For the text-containing cell, return its midpoint in [x, y] coordinate format. 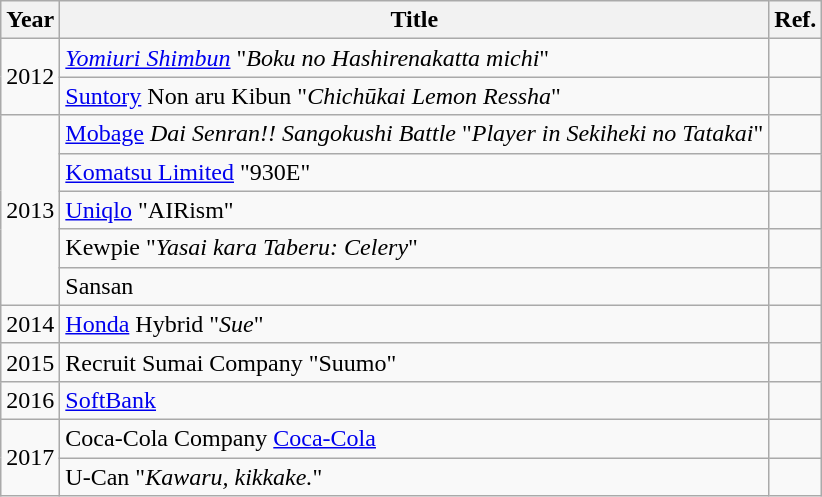
Recruit Sumai Company "Suumo" [414, 362]
2012 [30, 77]
Sansan [414, 286]
Suntory Non aru Kibun "Chichūkai Lemon Ressha" [414, 96]
Title [414, 20]
2016 [30, 400]
Uniqlo "AIRism" [414, 210]
2013 [30, 210]
Honda Hybrid "Sue" [414, 324]
2017 [30, 457]
Coca-Cola Company Coca-Cola [414, 438]
U-Can "Kawaru, kikkake." [414, 477]
Komatsu Limited "930E" [414, 172]
Ref. [796, 20]
2014 [30, 324]
Kewpie "Yasai kara Taberu: Celery" [414, 248]
Year [30, 20]
2015 [30, 362]
SoftBank [414, 400]
Mobage Dai Senran!! Sangokushi Battle "Player in Sekiheki no Tatakai" [414, 134]
Yomiuri Shimbun "Boku no Hashirenakatta michi" [414, 58]
